Identify which cell holds the provided text, then report its (X, Y) central coordinate. 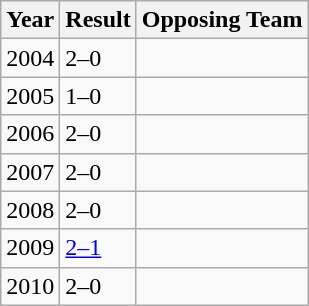
2–1 (98, 248)
2009 (30, 248)
Year (30, 20)
2006 (30, 134)
2007 (30, 172)
Result (98, 20)
2008 (30, 210)
Opposing Team (222, 20)
2005 (30, 96)
2004 (30, 58)
2010 (30, 286)
1–0 (98, 96)
